Determine the [X, Y] coordinate at the center of the cell enclosing the given text.  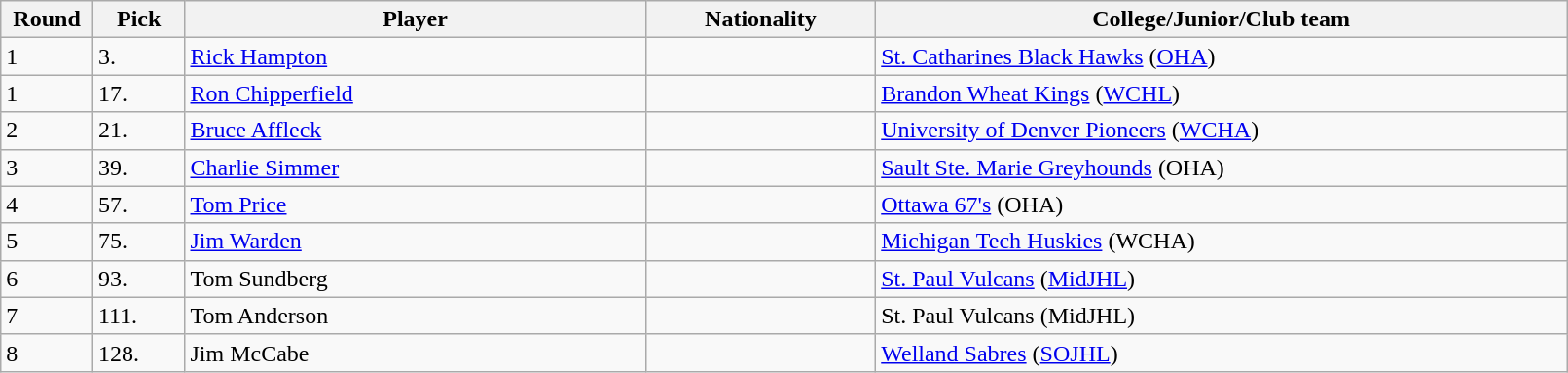
Tom Price [415, 205]
6 [47, 279]
Pick [138, 19]
Welland Sabres (SOJHL) [1222, 353]
College/Junior/Club team [1222, 19]
8 [47, 353]
111. [138, 316]
Round [47, 19]
Rick Hampton [415, 56]
75. [138, 242]
Ottawa 67's (OHA) [1222, 205]
Sault Ste. Marie Greyhounds (OHA) [1222, 168]
39. [138, 168]
University of Denver Pioneers (WCHA) [1222, 131]
7 [47, 316]
Player [415, 19]
Brandon Wheat Kings (WCHL) [1222, 93]
3 [47, 168]
Charlie Simmer [415, 168]
St. Catharines Black Hawks (OHA) [1222, 56]
93. [138, 279]
Jim Warden [415, 242]
2 [47, 131]
Michigan Tech Huskies (WCHA) [1222, 242]
5 [47, 242]
4 [47, 205]
21. [138, 131]
Tom Anderson [415, 316]
57. [138, 205]
Nationality [761, 19]
128. [138, 353]
Jim McCabe [415, 353]
Bruce Affleck [415, 131]
3. [138, 56]
Ron Chipperfield [415, 93]
17. [138, 93]
Tom Sundberg [415, 279]
